Output the (x, y) coordinate of the center of the cell containing the given text.  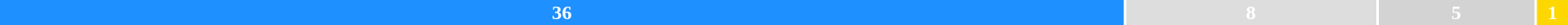
1 (1552, 12)
5 (1456, 12)
36 (562, 12)
8 (1251, 12)
